Capture the cell that displays the provided text and extract its [x, y] central coordinate. 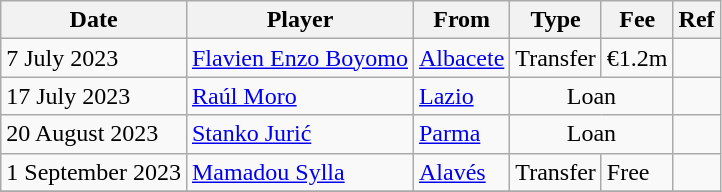
Type [556, 20]
Lazio [461, 96]
Ref [696, 20]
Mamadou Sylla [300, 172]
Alavés [461, 172]
€1.2m [637, 58]
Fee [637, 20]
1 September 2023 [94, 172]
Free [637, 172]
7 July 2023 [94, 58]
Player [300, 20]
Flavien Enzo Boyomo [300, 58]
Stanko Jurić [300, 134]
From [461, 20]
Parma [461, 134]
Raúl Moro [300, 96]
20 August 2023 [94, 134]
Albacete [461, 58]
17 July 2023 [94, 96]
Date [94, 20]
